Locate the cell with the specified text and output its (x, y) center coordinate. 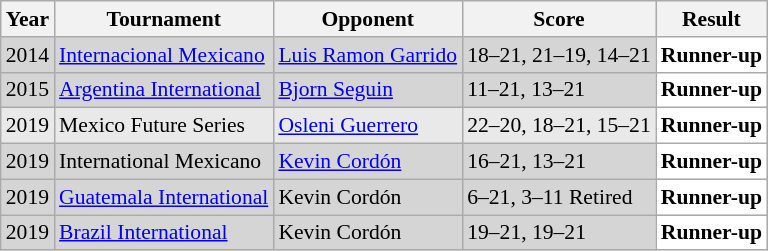
Luis Ramon Garrido (368, 55)
Score (559, 19)
Result (712, 19)
11–21, 13–21 (559, 90)
22–20, 18–21, 15–21 (559, 126)
Year (28, 19)
Mexico Future Series (164, 126)
19–21, 19–21 (559, 233)
Argentina International (164, 90)
Bjorn Seguin (368, 90)
16–21, 13–21 (559, 162)
18–21, 21–19, 14–21 (559, 55)
Tournament (164, 19)
Guatemala International (164, 197)
2015 (28, 90)
International Mexicano (164, 162)
Brazil International (164, 233)
Opponent (368, 19)
2014 (28, 55)
Internacional Mexicano (164, 55)
6–21, 3–11 Retired (559, 197)
Osleni Guerrero (368, 126)
